Return (X, Y) of the center of cell containing provided text 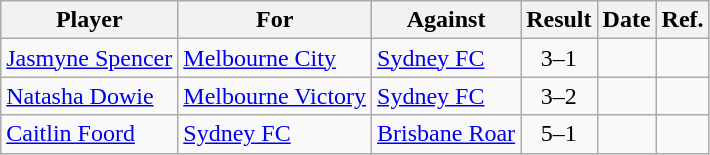
Brisbane Roar (446, 134)
Jasmyne Spencer (90, 58)
Ref. (682, 20)
Melbourne City (275, 58)
Caitlin Foord (90, 134)
For (275, 20)
Natasha Dowie (90, 96)
3–1 (559, 58)
Melbourne Victory (275, 96)
3–2 (559, 96)
Result (559, 20)
Player (90, 20)
Against (446, 20)
Date (626, 20)
5–1 (559, 134)
